Return the [x, y] coordinate for the center point of the cell that contains the specified text.  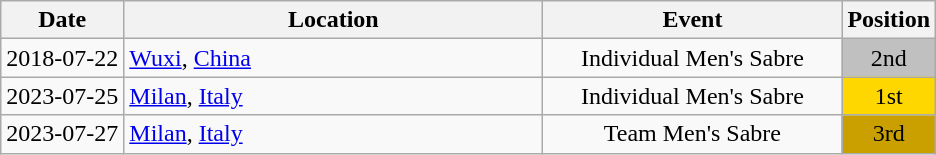
Date [62, 20]
Team Men's Sabre [692, 134]
2018-07-22 [62, 58]
Position [889, 20]
Event [692, 20]
Location [334, 20]
2023-07-25 [62, 96]
2nd [889, 58]
3rd [889, 134]
2023-07-27 [62, 134]
1st [889, 96]
Wuxi, China [334, 58]
